Find where the given text appears and provide that cell's center as [X, Y] coordinate. 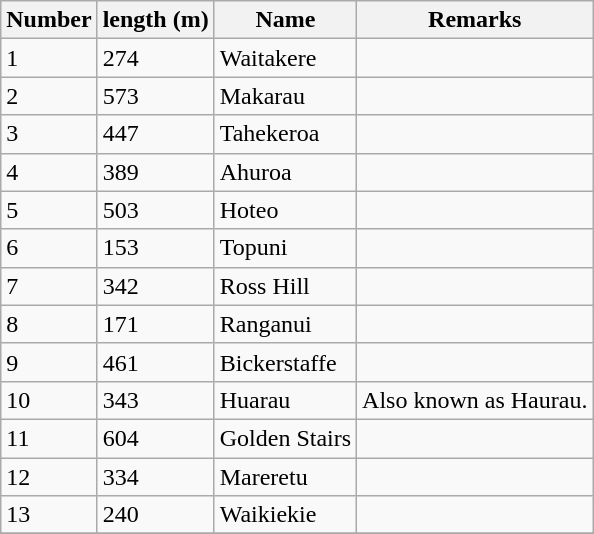
2 [49, 96]
8 [49, 324]
3 [49, 134]
Huarau [285, 400]
Remarks [475, 20]
13 [49, 515]
604 [156, 438]
Ahuroa [285, 172]
9 [49, 362]
Bickerstaffe [285, 362]
Name [285, 20]
Topuni [285, 248]
Golden Stairs [285, 438]
343 [156, 400]
461 [156, 362]
Hoteo [285, 210]
4 [49, 172]
12 [49, 477]
10 [49, 400]
1 [49, 58]
6 [49, 248]
11 [49, 438]
503 [156, 210]
7 [49, 286]
5 [49, 210]
240 [156, 515]
length (m) [156, 20]
447 [156, 134]
389 [156, 172]
573 [156, 96]
342 [156, 286]
334 [156, 477]
274 [156, 58]
Also known as Haurau. [475, 400]
Number [49, 20]
Ranganui [285, 324]
171 [156, 324]
153 [156, 248]
Waikiekie [285, 515]
Makarau [285, 96]
Mareretu [285, 477]
Waitakere [285, 58]
Tahekeroa [285, 134]
Ross Hill [285, 286]
